Identify which cell holds the provided text, then report its (x, y) central coordinate. 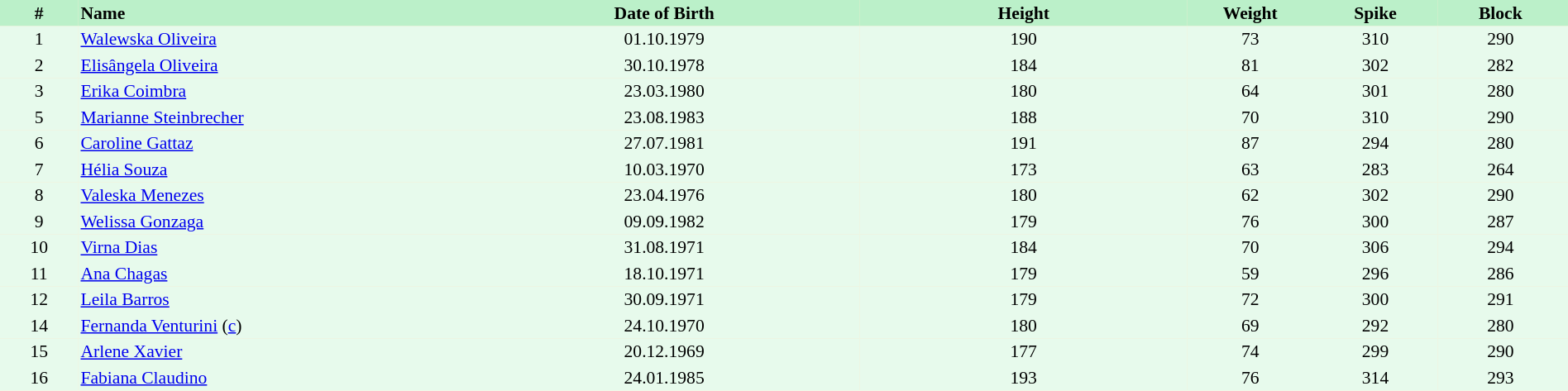
188 (1024, 117)
23.03.1980 (664, 91)
264 (1500, 169)
Spike (1374, 13)
Fernanda Venturini (c) (273, 326)
191 (1024, 144)
Marianne Steinbrecher (273, 117)
Virna Dias (273, 248)
283 (1374, 169)
74 (1250, 352)
Fabiana Claudino (273, 378)
193 (1024, 378)
8 (39, 195)
306 (1374, 248)
31.08.1971 (664, 248)
Walewska Oliveira (273, 40)
16 (39, 378)
14 (39, 326)
286 (1500, 274)
9 (39, 222)
Height (1024, 13)
87 (1250, 144)
69 (1250, 326)
63 (1250, 169)
Name (273, 13)
# (39, 13)
Block (1500, 13)
301 (1374, 91)
Welissa Gonzaga (273, 222)
7 (39, 169)
190 (1024, 40)
Weight (1250, 13)
12 (39, 299)
Caroline Gattaz (273, 144)
24.01.1985 (664, 378)
18.10.1971 (664, 274)
292 (1374, 326)
173 (1024, 169)
64 (1250, 91)
30.09.1971 (664, 299)
72 (1250, 299)
314 (1374, 378)
10 (39, 248)
Hélia Souza (273, 169)
62 (1250, 195)
15 (39, 352)
23.08.1983 (664, 117)
Valeska Menezes (273, 195)
287 (1500, 222)
24.10.1970 (664, 326)
01.10.1979 (664, 40)
Date of Birth (664, 13)
Leila Barros (273, 299)
6 (39, 144)
10.03.1970 (664, 169)
Elisângela Oliveira (273, 65)
5 (39, 117)
59 (1250, 274)
3 (39, 91)
1 (39, 40)
20.12.1969 (664, 352)
282 (1500, 65)
293 (1500, 378)
23.04.1976 (664, 195)
Arlene Xavier (273, 352)
299 (1374, 352)
11 (39, 274)
30.10.1978 (664, 65)
2 (39, 65)
81 (1250, 65)
27.07.1981 (664, 144)
291 (1500, 299)
09.09.1982 (664, 222)
Erika Coimbra (273, 91)
Ana Chagas (273, 274)
296 (1374, 274)
73 (1250, 40)
177 (1024, 352)
